Pinpoint the cell where the given text exists, returning its (x, y) midpoint coordinate. 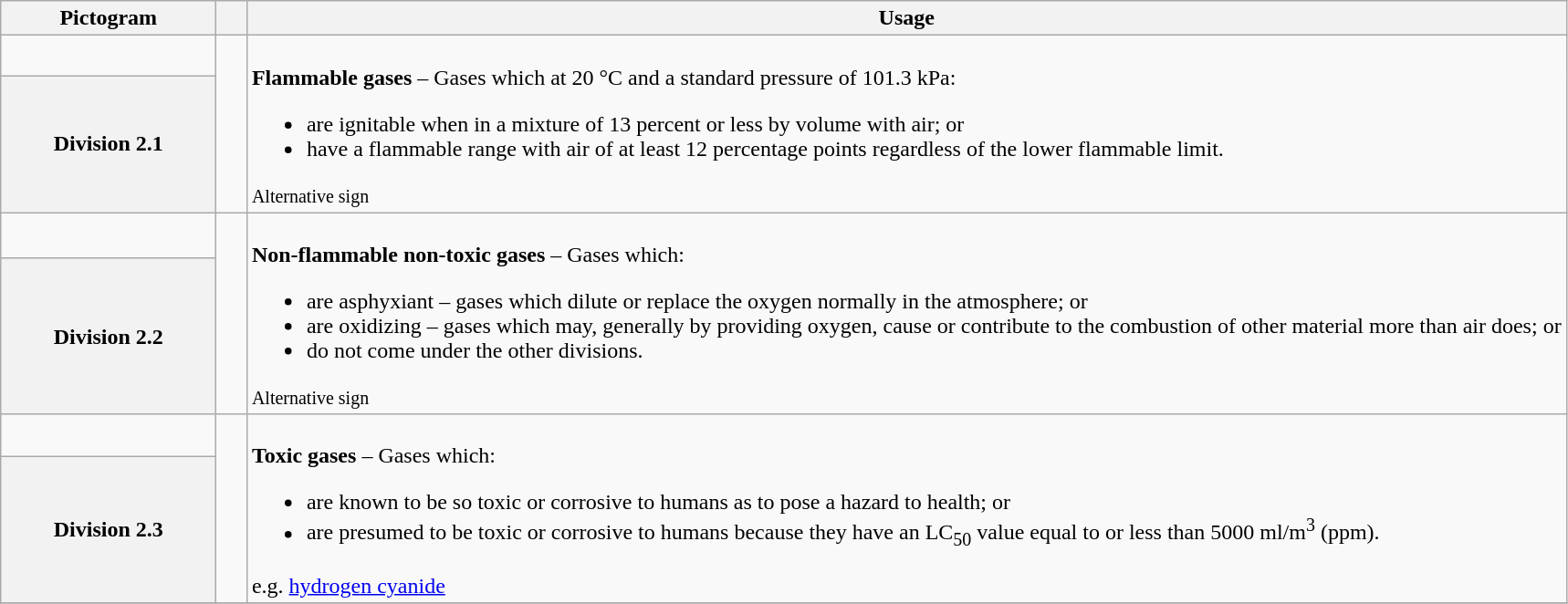
Division 2.2 (109, 336)
Division 2.1 (109, 143)
Usage (906, 18)
Pictogram (109, 18)
Division 2.3 (109, 530)
